Output the (x, y) coordinate of the center of the cell containing the given text.  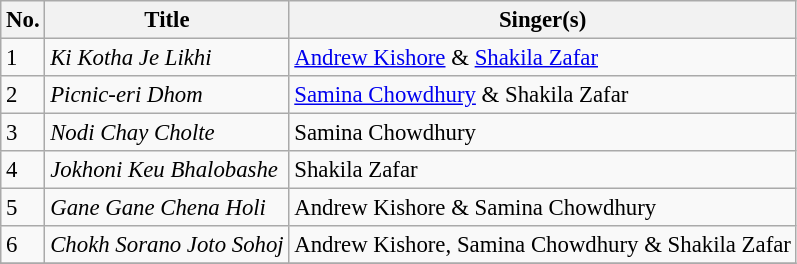
6 (23, 245)
Andrew Kishore, Samina Chowdhury & Shakila Zafar (542, 245)
Shakila Zafar (542, 170)
Samina Chowdhury & Shakila Zafar (542, 95)
1 (23, 58)
Chokh Sorano Joto Sohoj (167, 245)
Andrew Kishore & Shakila Zafar (542, 58)
Nodi Chay Cholte (167, 133)
5 (23, 208)
2 (23, 95)
Samina Chowdhury (542, 133)
4 (23, 170)
Andrew Kishore & Samina Chowdhury (542, 208)
3 (23, 133)
Jokhoni Keu Bhalobashe (167, 170)
Gane Gane Chena Holi (167, 208)
Title (167, 20)
Picnic-eri Dhom (167, 95)
No. (23, 20)
Singer(s) (542, 20)
Ki Kotha Je Likhi (167, 58)
